Identify which cell holds the provided text, then report its (X, Y) central coordinate. 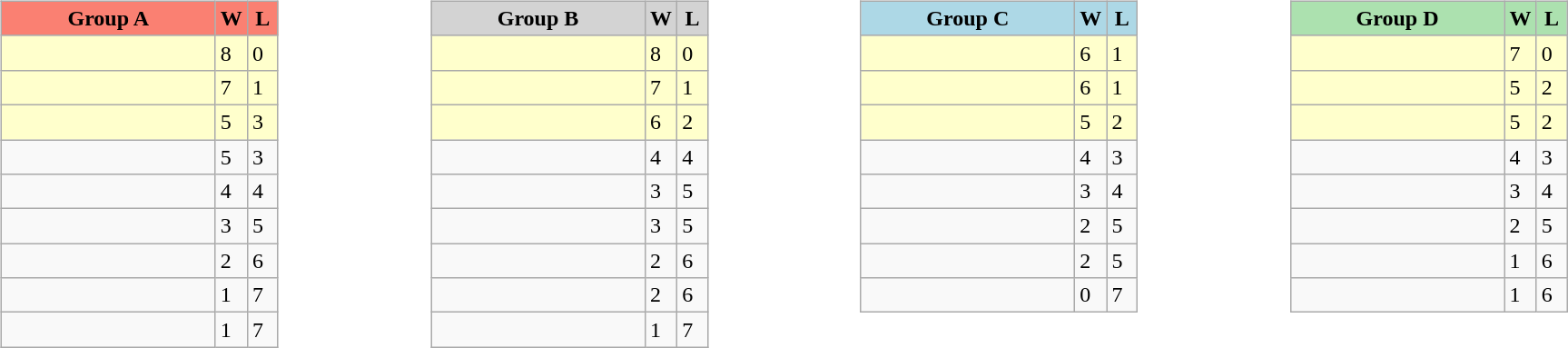
Group A (108, 18)
Group D (1397, 18)
Group C (968, 18)
Group B (537, 18)
